Return the [x, y] coordinate for the center point of the cell that contains the specified text.  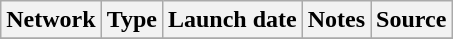
Source [412, 20]
Launch date [232, 20]
Network [51, 20]
Type [132, 20]
Notes [336, 20]
